Determine the (x, y) coordinate at the center of the cell enclosing the given text.  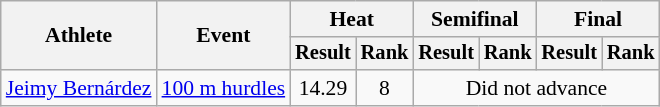
14.29 (323, 88)
Jeimy Bernárdez (79, 88)
Athlete (79, 36)
100 m hurdles (224, 88)
8 (385, 88)
Event (224, 36)
Heat (352, 19)
Semifinal (474, 19)
Final (598, 19)
Did not advance (536, 88)
